Pinpoint the cell where the given text exists, returning its (x, y) midpoint coordinate. 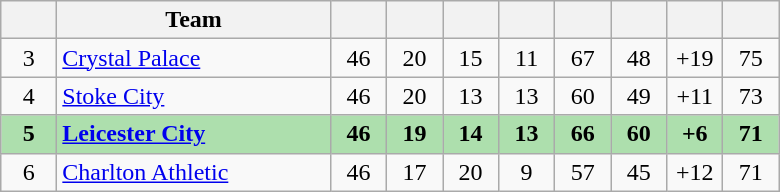
4 (29, 96)
9 (527, 172)
+6 (695, 134)
Crystal Palace (194, 58)
57 (583, 172)
+19 (695, 58)
3 (29, 58)
11 (527, 58)
Stoke City (194, 96)
Leicester City (194, 134)
67 (583, 58)
Charlton Athletic (194, 172)
73 (751, 96)
75 (751, 58)
+12 (695, 172)
66 (583, 134)
Team (194, 20)
15 (470, 58)
+11 (695, 96)
19 (414, 134)
45 (639, 172)
48 (639, 58)
6 (29, 172)
14 (470, 134)
5 (29, 134)
49 (639, 96)
17 (414, 172)
